Extract the (X, Y) coordinate from the center of the cell holding the provided text.  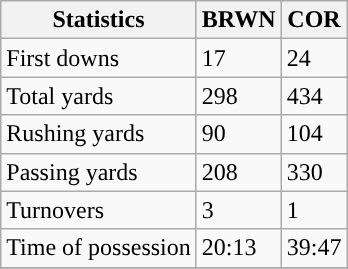
Statistics (99, 20)
20:13 (238, 248)
COR (314, 20)
First downs (99, 58)
1 (314, 210)
Time of possession (99, 248)
Total yards (99, 96)
24 (314, 58)
330 (314, 172)
39:47 (314, 248)
208 (238, 172)
17 (238, 58)
Passing yards (99, 172)
Turnovers (99, 210)
Rushing yards (99, 134)
3 (238, 210)
104 (314, 134)
BRWN (238, 20)
298 (238, 96)
90 (238, 134)
434 (314, 96)
